Pinpoint the cell where the given text exists, returning its (x, y) midpoint coordinate. 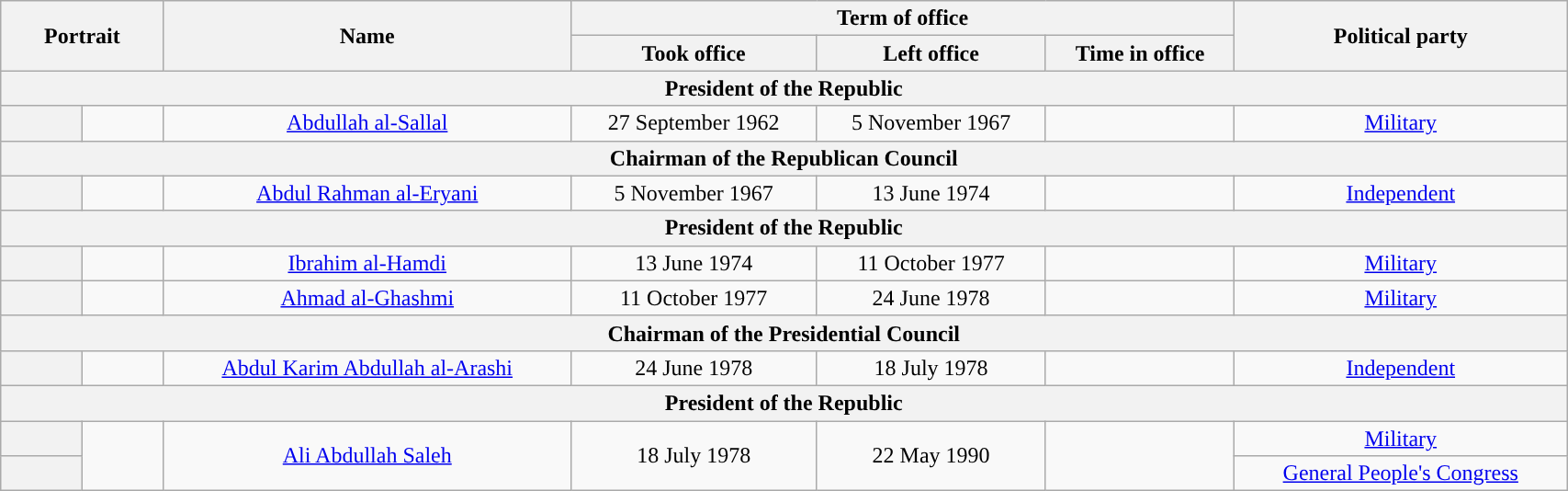
Term of office (902, 18)
Took office (693, 53)
Chairman of the Republican Council (784, 158)
Abdullah al-Sallal (367, 123)
Chairman of the Presidential Council (784, 333)
Abdul Karim Abdullah al-Arashi (367, 368)
Political party (1401, 36)
22 May 1990 (931, 456)
Time in office (1140, 53)
Ahmad al-Ghashmi (367, 298)
Name (367, 36)
Abdul Rahman al-Eryani (367, 193)
Portrait (83, 36)
27 September 1962 (693, 123)
Ibrahim al-Hamdi (367, 263)
Ali Abdullah Saleh (367, 456)
Left office (931, 53)
General People's Congress (1401, 474)
